From the cell containing the given text, extract its center point as (X, Y) coordinate. 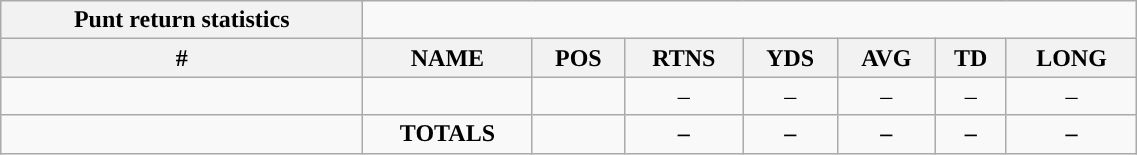
TOTALS (448, 134)
YDS (790, 58)
TD (970, 58)
RTNS (684, 58)
AVG (886, 58)
Punt return statistics (182, 20)
LONG (1072, 58)
# (182, 58)
NAME (448, 58)
POS (578, 58)
